Capture the cell that displays the provided text and extract its [x, y] central coordinate. 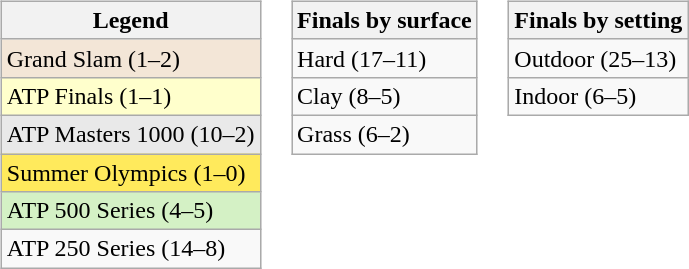
Summer Olympics (1–0) [130, 173]
ATP 500 Series (4–5) [130, 211]
ATP Finals (1–1) [130, 96]
ATP Masters 1000 (10–2) [130, 134]
Finals by surface [385, 20]
Legend [130, 20]
Hard (17–11) [385, 58]
ATP 250 Series (14–8) [130, 249]
Finals by setting [598, 20]
Indoor (6–5) [598, 96]
Clay (8–5) [385, 96]
Grass (6–2) [385, 134]
Outdoor (25–13) [598, 58]
Grand Slam (1–2) [130, 58]
